Search for the cell housing the specified text and yield its (x, y) center coordinate. 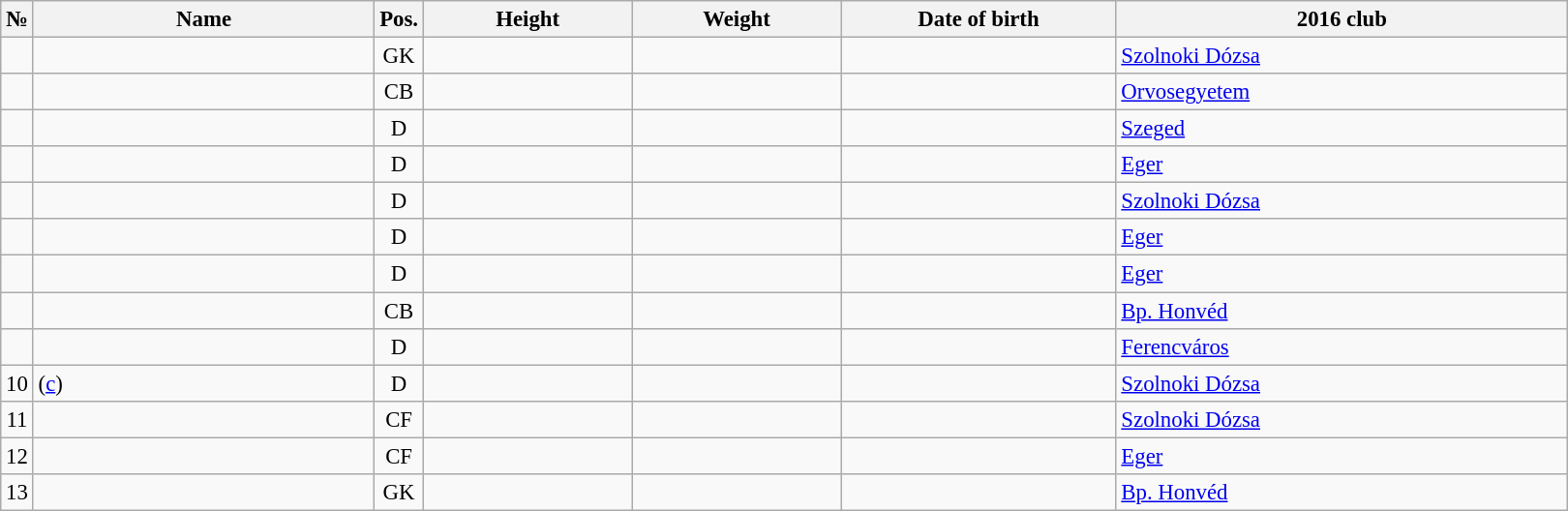
(c) (203, 383)
№ (17, 19)
Orvosegyetem (1342, 92)
Szeged (1342, 129)
12 (17, 456)
10 (17, 383)
Weight (737, 19)
13 (17, 493)
11 (17, 419)
Height (528, 19)
2016 club (1342, 19)
Pos. (399, 19)
Ferencváros (1342, 346)
Date of birth (979, 19)
Name (203, 19)
